Determine the [X, Y] coordinate at the center of the cell enclosing the given text.  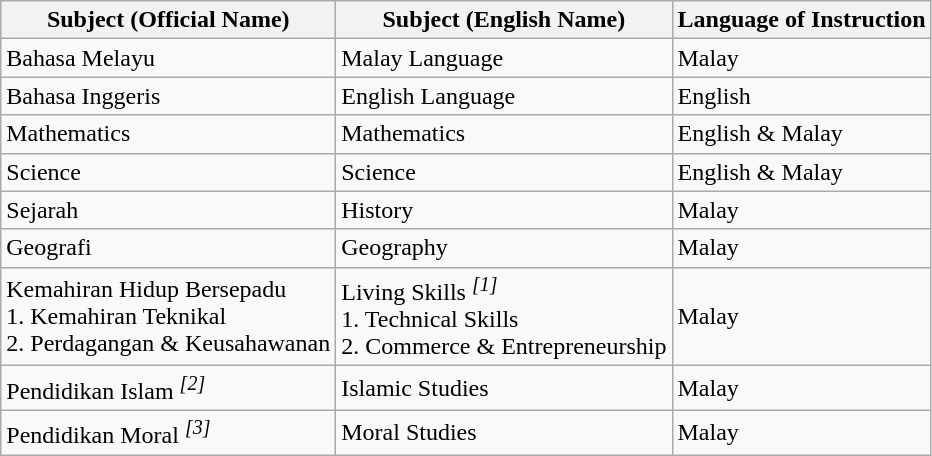
Geography [504, 248]
History [504, 210]
Islamic Studies [504, 388]
Pendidikan Moral [3] [168, 432]
Pendidikan Islam [2] [168, 388]
Geografi [168, 248]
Language of Instruction [802, 20]
Malay Language [504, 58]
Sejarah [168, 210]
Bahasa Inggeris [168, 96]
English [802, 96]
Subject (English Name) [504, 20]
Living Skills [1]1. Technical Skills2. Commerce & Entrepreneurship [504, 316]
Subject (Official Name) [168, 20]
English Language [504, 96]
Moral Studies [504, 432]
Bahasa Melayu [168, 58]
Kemahiran Hidup Bersepadu1. Kemahiran Teknikal2. Perdagangan & Keusahawanan [168, 316]
